Return [x, y] of the center of cell containing provided text 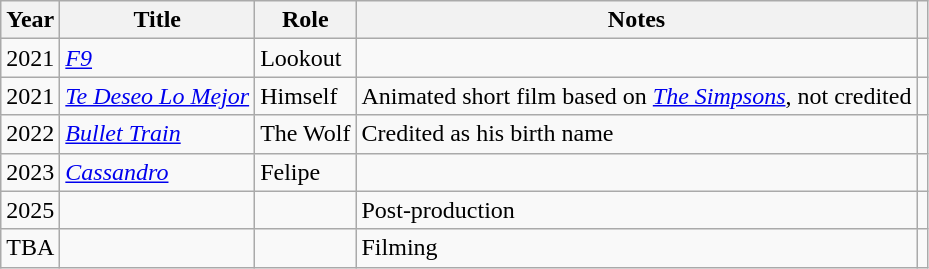
Himself [306, 96]
2025 [30, 210]
Te Deseo Lo Mejor [158, 96]
Notes [636, 20]
TBA [30, 248]
Post-production [636, 210]
2023 [30, 172]
Year [30, 20]
The Wolf [306, 134]
Title [158, 20]
Cassandro [158, 172]
2022 [30, 134]
Animated short film based on The Simpsons, not credited [636, 96]
Credited as his birth name [636, 134]
Bullet Train [158, 134]
Filming [636, 248]
Lookout [306, 58]
F9 [158, 58]
Felipe [306, 172]
Role [306, 20]
